For the text-containing cell, return its midpoint in (X, Y) coordinate format. 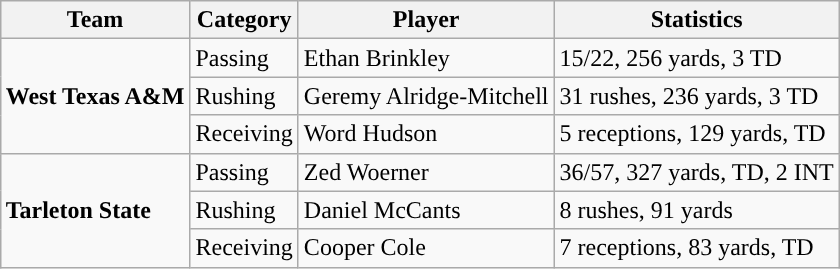
Cooper Cole (426, 248)
West Texas A&M (95, 96)
5 receptions, 129 yards, TD (696, 134)
Category (244, 20)
7 receptions, 83 yards, TD (696, 248)
Ethan Brinkley (426, 58)
8 rushes, 91 yards (696, 210)
Word Hudson (426, 134)
Team (95, 20)
Zed Woerner (426, 172)
31 rushes, 236 yards, 3 TD (696, 96)
36/57, 327 yards, TD, 2 INT (696, 172)
Daniel McCants (426, 210)
Statistics (696, 20)
15/22, 256 yards, 3 TD (696, 58)
Player (426, 20)
Tarleton State (95, 210)
Geremy Alridge-Mitchell (426, 96)
